Output the [X, Y] coordinate of the center of the cell containing the given text.  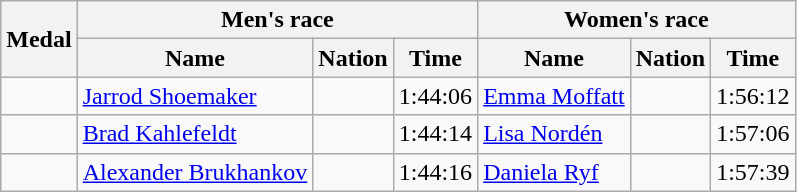
Alexander Brukhankov [195, 172]
Brad Kahlefeldt [195, 134]
Lisa Nordén [554, 134]
Jarrod Shoemaker [195, 96]
1:44:16 [435, 172]
1:44:06 [435, 96]
1:44:14 [435, 134]
Emma Moffatt [554, 96]
1:57:39 [753, 172]
Women's race [636, 20]
Daniela Ryf [554, 172]
Men's race [277, 20]
1:56:12 [753, 96]
Medal [39, 39]
1:57:06 [753, 134]
